Determine the (X, Y) coordinate at the center of the cell enclosing the given text.  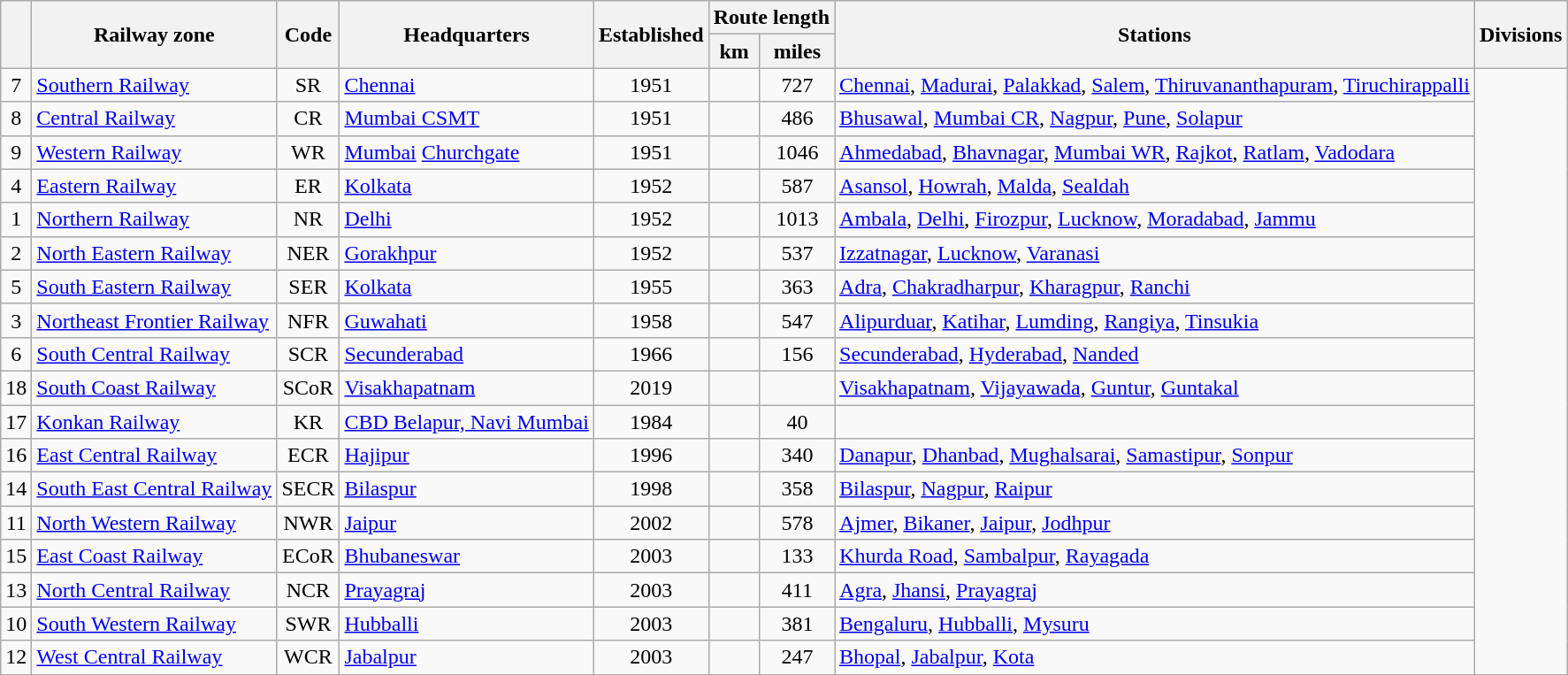
Chennai, Madurai, Palakkad, Salem, Thiruvananthapuram, Tiruchirappalli (1155, 85)
Konkan Railway (154, 422)
340 (797, 456)
2019 (651, 387)
Northeast Frontier Railway (154, 320)
Southern Railway (154, 85)
KR (308, 422)
14 (16, 489)
Eastern Railway (154, 186)
Bhusawal, Mumbai CR, Nagpur, Pune, Solapur (1155, 119)
Central Railway (154, 119)
East Coast Railway (154, 556)
NER (308, 253)
486 (797, 119)
CR (308, 119)
15 (16, 556)
2 (16, 253)
1 (16, 219)
NWR (308, 523)
Divisions (1520, 35)
Asansol, Howrah, Malda, Sealdah (1155, 186)
Prayagraj (467, 590)
NFR (308, 320)
133 (797, 556)
West Central Railway (154, 657)
6 (16, 354)
1013 (797, 219)
Delhi (467, 219)
ECR (308, 456)
NR (308, 219)
11 (16, 523)
WR (308, 152)
ECoR (308, 556)
Mumbai CSMT (467, 119)
1046 (797, 152)
10 (16, 624)
Gorakhpur (467, 253)
1955 (651, 287)
Hajipur (467, 456)
Bhopal, Jabalpur, Kota (1155, 657)
537 (797, 253)
Bengaluru, Hubballi, Mysuru (1155, 624)
381 (797, 624)
Danapur, Dhanbad, Mughalsarai, Samastipur, Sonpur (1155, 456)
411 (797, 590)
2002 (651, 523)
Jaipur (467, 523)
Railway zone (154, 35)
Secunderabad (467, 354)
Chennai (467, 85)
Alipurduar, Katihar, Lumding, Rangiya, Tinsukia (1155, 320)
547 (797, 320)
156 (797, 354)
1996 (651, 456)
363 (797, 287)
SCoR (308, 387)
SER (308, 287)
Ahmedabad, Bhavnagar, Mumbai WR, Rajkot, Ratlam, Vadodara (1155, 152)
km (734, 51)
CBD Belapur, Navi Mumbai (467, 422)
Mumbai Churchgate (467, 152)
Hubballi (467, 624)
358 (797, 489)
SWR (308, 624)
40 (797, 422)
17 (16, 422)
Established (651, 35)
Headquarters (467, 35)
Visakhapatnam (467, 387)
South Central Railway (154, 354)
587 (797, 186)
SCR (308, 354)
North Western Railway (154, 523)
Bilaspur, Nagpur, Raipur (1155, 489)
8 (16, 119)
North Central Railway (154, 590)
727 (797, 85)
Adra, Chakradharpur, Kharagpur, Ranchi (1155, 287)
Izzatnagar, Lucknow, Varanasi (1155, 253)
ER (308, 186)
247 (797, 657)
Bhubaneswar (467, 556)
Secunderabad, Hyderabad, Nanded (1155, 354)
North Eastern Railway (154, 253)
16 (16, 456)
Ambala, Delhi, Firozpur, Lucknow, Moradabad, Jammu (1155, 219)
18 (16, 387)
Jabalpur (467, 657)
1998 (651, 489)
WCR (308, 657)
4 (16, 186)
Khurda Road, Sambalpur, Rayagada (1155, 556)
South East Central Railway (154, 489)
Ajmer, Bikaner, Jaipur, Jodhpur (1155, 523)
1958 (651, 320)
13 (16, 590)
Code (308, 35)
7 (16, 85)
Bilaspur (467, 489)
SR (308, 85)
Stations (1155, 35)
1984 (651, 422)
Western Railway (154, 152)
South Coast Railway (154, 387)
3 (16, 320)
5 (16, 287)
Visakhapatnam, Vijayawada, Guntur, Guntakal (1155, 387)
Northern Railway (154, 219)
9 (16, 152)
South Western Railway (154, 624)
578 (797, 523)
Route length (771, 18)
Agra, Jhansi, Prayagraj (1155, 590)
12 (16, 657)
NCR (308, 590)
1966 (651, 354)
East Central Railway (154, 456)
SECR (308, 489)
South Eastern Railway (154, 287)
Guwahati (467, 320)
miles (797, 51)
